Provide the (x, y) coordinate of the cell's center where the given text is located.  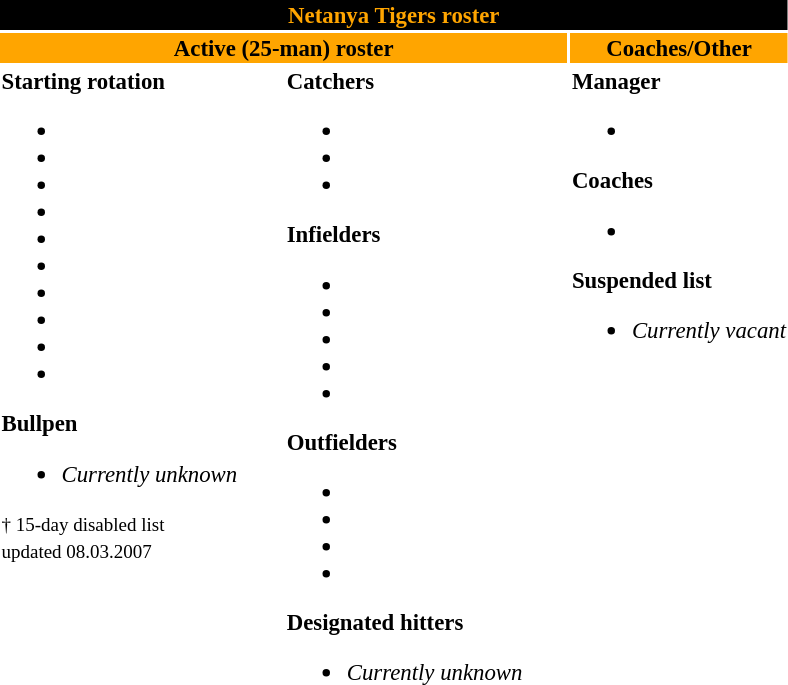
Active (25-man) roster (284, 48)
Coaches/Other (678, 48)
Netanya Tigers roster (394, 15)
